Pinpoint the cell where the given text exists, returning its (X, Y) midpoint coordinate. 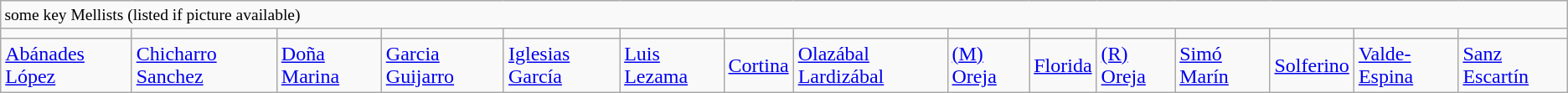
(M) Oreja (988, 65)
some key Mellists (listed if picture available) (784, 15)
Valde-Espina (1406, 65)
(R) Oreja (1136, 65)
Olazábal Lardizábal (870, 65)
Cortina (759, 65)
Sanz Escartín (1513, 65)
Abánades López (66, 65)
Luis Lezama (672, 65)
Doña Marina (328, 65)
Simó Marín (1223, 65)
Chicharro Sanchez (204, 65)
Solferino (1312, 65)
Garcia Guijarro (442, 65)
Florida (1063, 65)
Iglesias García (561, 65)
